Extract the [x, y] coordinate from the center of the cell holding the provided text.  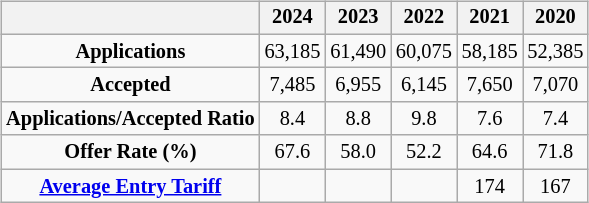
52.2 [424, 152]
2020 [556, 18]
Applications [130, 51]
7,650 [490, 85]
8.8 [358, 119]
61,490 [358, 51]
64.6 [490, 152]
71.8 [556, 152]
Average Entry Tariff [130, 186]
Applications/Accepted Ratio [130, 119]
2024 [293, 18]
52,385 [556, 51]
63,185 [293, 51]
7,485 [293, 85]
58,185 [490, 51]
7,070 [556, 85]
Offer Rate (%) [130, 152]
60,075 [424, 51]
6,145 [424, 85]
6,955 [358, 85]
67.6 [293, 152]
Accepted [130, 85]
167 [556, 186]
8.4 [293, 119]
9.8 [424, 119]
58.0 [358, 152]
2023 [358, 18]
7.6 [490, 119]
2021 [490, 18]
2022 [424, 18]
174 [490, 186]
7.4 [556, 119]
